Locate the cell with the specified text and output its [x, y] center coordinate. 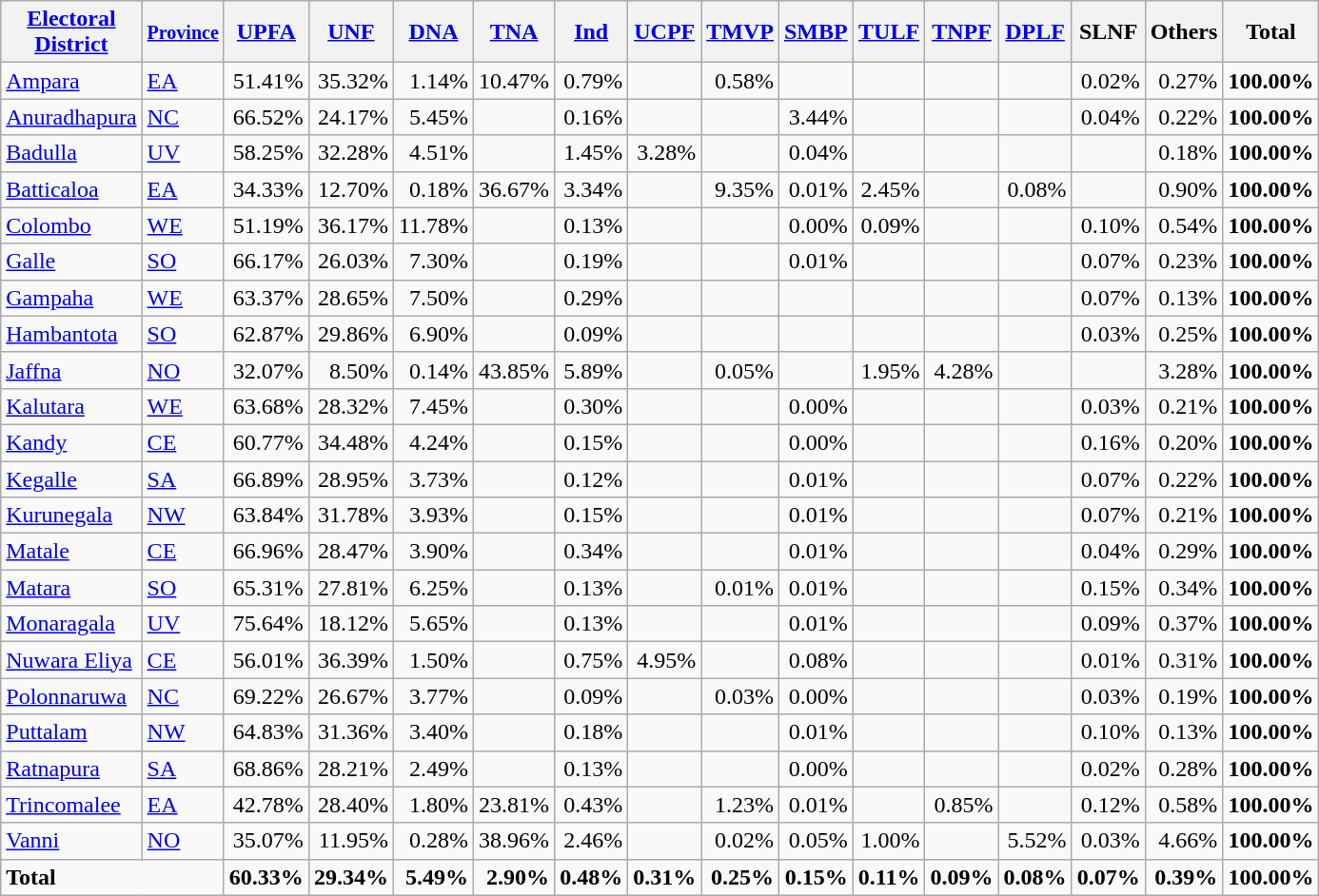
0.11% [889, 877]
0.27% [1184, 81]
9.35% [740, 189]
Ratnapura [71, 769]
23.81% [514, 805]
UPFA [266, 32]
1.95% [889, 370]
1.45% [592, 153]
3.34% [592, 189]
35.07% [266, 841]
8.50% [350, 370]
58.25% [266, 153]
Vanni [71, 841]
Hambantota [71, 334]
60.33% [266, 877]
34.48% [350, 442]
0.43% [592, 805]
3.90% [433, 552]
36.67% [514, 189]
31.78% [350, 516]
51.19% [266, 225]
12.70% [350, 189]
UNF [350, 32]
Kalutara [71, 406]
6.90% [433, 334]
28.47% [350, 552]
4.28% [961, 370]
63.37% [266, 298]
Kandy [71, 442]
Ind [592, 32]
TNPF [961, 32]
64.83% [266, 732]
3.40% [433, 732]
26.67% [350, 696]
Gampaha [71, 298]
3.77% [433, 696]
Province [183, 32]
Others [1184, 32]
ElectoralDistrict [71, 32]
Matara [71, 588]
2.45% [889, 189]
18.12% [350, 624]
28.95% [350, 478]
3.93% [433, 516]
28.40% [350, 805]
Puttalam [71, 732]
Jaffna [71, 370]
0.30% [592, 406]
1.80% [433, 805]
0.85% [961, 805]
60.77% [266, 442]
32.28% [350, 153]
1.50% [433, 660]
3.73% [433, 478]
Matale [71, 552]
5.45% [433, 117]
11.95% [350, 841]
66.52% [266, 117]
Batticaloa [71, 189]
36.17% [350, 225]
51.41% [266, 81]
DPLF [1035, 32]
7.50% [433, 298]
0.14% [433, 370]
10.47% [514, 81]
0.54% [1184, 225]
DNA [433, 32]
4.51% [433, 153]
Anuradhapura [71, 117]
0.75% [592, 660]
34.33% [266, 189]
2.49% [433, 769]
4.24% [433, 442]
4.95% [664, 660]
11.78% [433, 225]
UCPF [664, 32]
35.32% [350, 81]
24.17% [350, 117]
4.66% [1184, 841]
1.23% [740, 805]
0.90% [1184, 189]
56.01% [266, 660]
Galle [71, 262]
36.39% [350, 660]
43.85% [514, 370]
29.34% [350, 877]
Monaragala [71, 624]
32.07% [266, 370]
62.87% [266, 334]
0.20% [1184, 442]
Nuwara Eliya [71, 660]
27.81% [350, 588]
0.37% [1184, 624]
38.96% [514, 841]
Ampara [71, 81]
42.78% [266, 805]
1.00% [889, 841]
Polonnaruwa [71, 696]
63.68% [266, 406]
3.44% [816, 117]
31.36% [350, 732]
Colombo [71, 225]
29.86% [350, 334]
5.52% [1035, 841]
0.23% [1184, 262]
66.89% [266, 478]
2.46% [592, 841]
Kurunegala [71, 516]
Kegalle [71, 478]
26.03% [350, 262]
28.65% [350, 298]
65.31% [266, 588]
0.79% [592, 81]
69.22% [266, 696]
6.25% [433, 588]
5.89% [592, 370]
28.32% [350, 406]
63.84% [266, 516]
5.65% [433, 624]
0.39% [1184, 877]
75.64% [266, 624]
66.17% [266, 262]
7.45% [433, 406]
Trincomalee [71, 805]
TULF [889, 32]
Badulla [71, 153]
0.48% [592, 877]
5.49% [433, 877]
SLNF [1108, 32]
TMVP [740, 32]
TNA [514, 32]
7.30% [433, 262]
SMBP [816, 32]
28.21% [350, 769]
68.86% [266, 769]
1.14% [433, 81]
2.90% [514, 877]
66.96% [266, 552]
